From the cell containing the given text, extract its center point as (X, Y) coordinate. 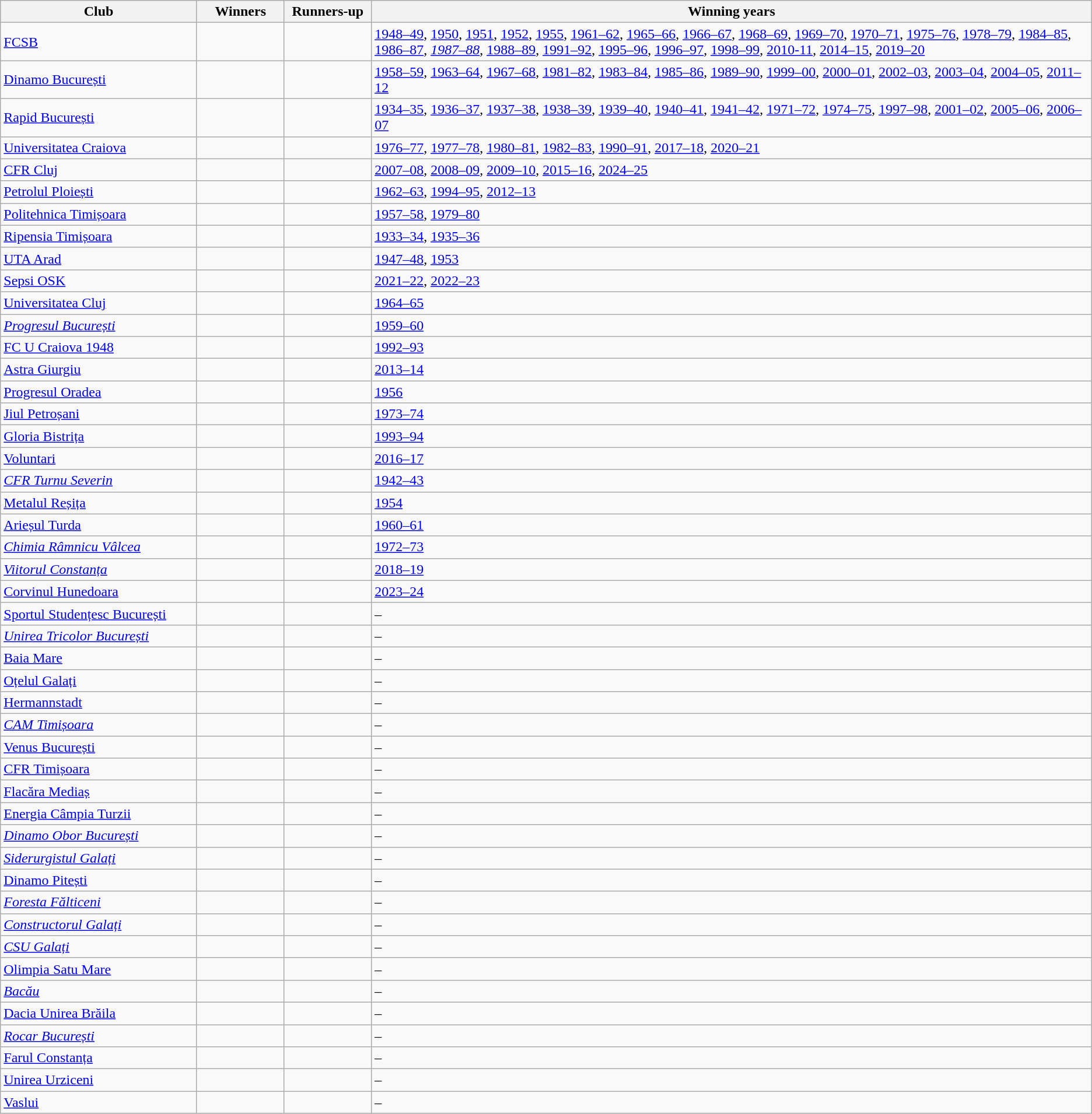
Runners-up (328, 12)
Dinamo Pitești (99, 880)
Foresta Fălticeni (99, 902)
Constructorul Galați (99, 924)
1960–61 (731, 525)
1956 (731, 392)
Politehnica Timișoara (99, 214)
1934–35, 1936–37, 1937–38, 1938–39, 1939–40, 1940–41, 1941–42, 1971–72, 1974–75, 1997–98, 2001–02, 2005–06, 2006–07 (731, 118)
Olimpia Satu Mare (99, 969)
Progresul București (99, 325)
Venus București (99, 747)
CFR Cluj (99, 170)
1947–48, 1953 (731, 258)
Petrolul Ploiești (99, 192)
Astra Giurgiu (99, 370)
Baia Mare (99, 658)
1964–65 (731, 303)
1962–63, 1994–95, 2012–13 (731, 192)
1959–60 (731, 325)
Dinamo București (99, 79)
Club (99, 12)
Winning years (731, 12)
2007–08, 2008–09, 2009–10, 2015–16, 2024–25 (731, 170)
Jiul Petroșani (99, 414)
Siderurgistul Galați (99, 858)
1972–73 (731, 547)
Viitorul Constanța (99, 569)
CSU Galați (99, 947)
2016–17 (731, 458)
1976–77, 1977–78, 1980–81, 1982–83, 1990–91, 2017–18, 2020–21 (731, 148)
Arieșul Turda (99, 525)
Rocar București (99, 1035)
1933–34, 1935–36 (731, 236)
Hermannstadt (99, 703)
Flacăra Mediaș (99, 791)
2018–19 (731, 569)
Energia Câmpia Turzii (99, 814)
UTA Arad (99, 258)
1958–59, 1963–64, 1967–68, 1981–82, 1983–84, 1985–86, 1989–90, 1999–00, 2000–01, 2002–03, 2003–04, 2004–05, 2011–12 (731, 79)
1942–43 (731, 481)
Oțelul Galați (99, 681)
Universitatea Craiova (99, 148)
1992–93 (731, 348)
Metalul Reșița (99, 503)
Farul Constanța (99, 1058)
1954 (731, 503)
1957–58, 1979–80 (731, 214)
Dinamo Obor București (99, 836)
Voluntari (99, 458)
2021–22, 2022–23 (731, 281)
Universitatea Cluj (99, 303)
Vaslui (99, 1102)
1973–74 (731, 414)
Corvinul Hunedoara (99, 591)
CFR Turnu Severin (99, 481)
Sportul Studențesc București (99, 614)
CFR Timișoara (99, 769)
2023–24 (731, 591)
Winners (240, 12)
CAM Timișoara (99, 725)
Unirea Urziceni (99, 1080)
Bacău (99, 991)
Ripensia Timișoara (99, 236)
Progresul Oradea (99, 392)
Unirea Tricolor București (99, 636)
Dacia Unirea Brăila (99, 1013)
Chimia Râmnicu Vâlcea (99, 547)
FC U Craiova 1948 (99, 348)
Sepsi OSK (99, 281)
Rapid București (99, 118)
2013–14 (731, 370)
Gloria Bistrița (99, 436)
FCSB (99, 42)
1993–94 (731, 436)
